Pinpoint the cell where the given text exists, returning its (x, y) midpoint coordinate. 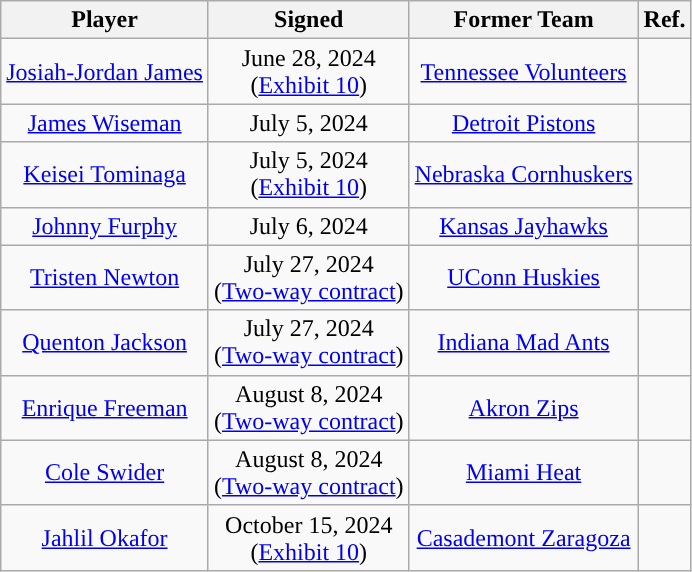
Former Team (524, 20)
July 5, 2024 (308, 123)
Miami Heat (524, 472)
Signed (308, 20)
Casademont Zaragoza (524, 538)
Tristen Newton (105, 278)
Ref. (664, 20)
James Wiseman (105, 123)
July 5, 2024(Exhibit 10) (308, 174)
Jahlil Okafor (105, 538)
Enrique Freeman (105, 408)
Kansas Jayhawks (524, 226)
October 15, 2024(Exhibit 10) (308, 538)
Indiana Mad Ants (524, 342)
Quenton Jackson (105, 342)
Cole Swider (105, 472)
Player (105, 20)
June 28, 2024(Exhibit 10) (308, 72)
Keisei Tominaga (105, 174)
Tennessee Volunteers (524, 72)
Johnny Furphy (105, 226)
Akron Zips (524, 408)
July 6, 2024 (308, 226)
Josiah-Jordan James (105, 72)
Detroit Pistons (524, 123)
Nebraska Cornhuskers (524, 174)
UConn Huskies (524, 278)
